Find where the given text appears and provide that cell's center as [X, Y] coordinate. 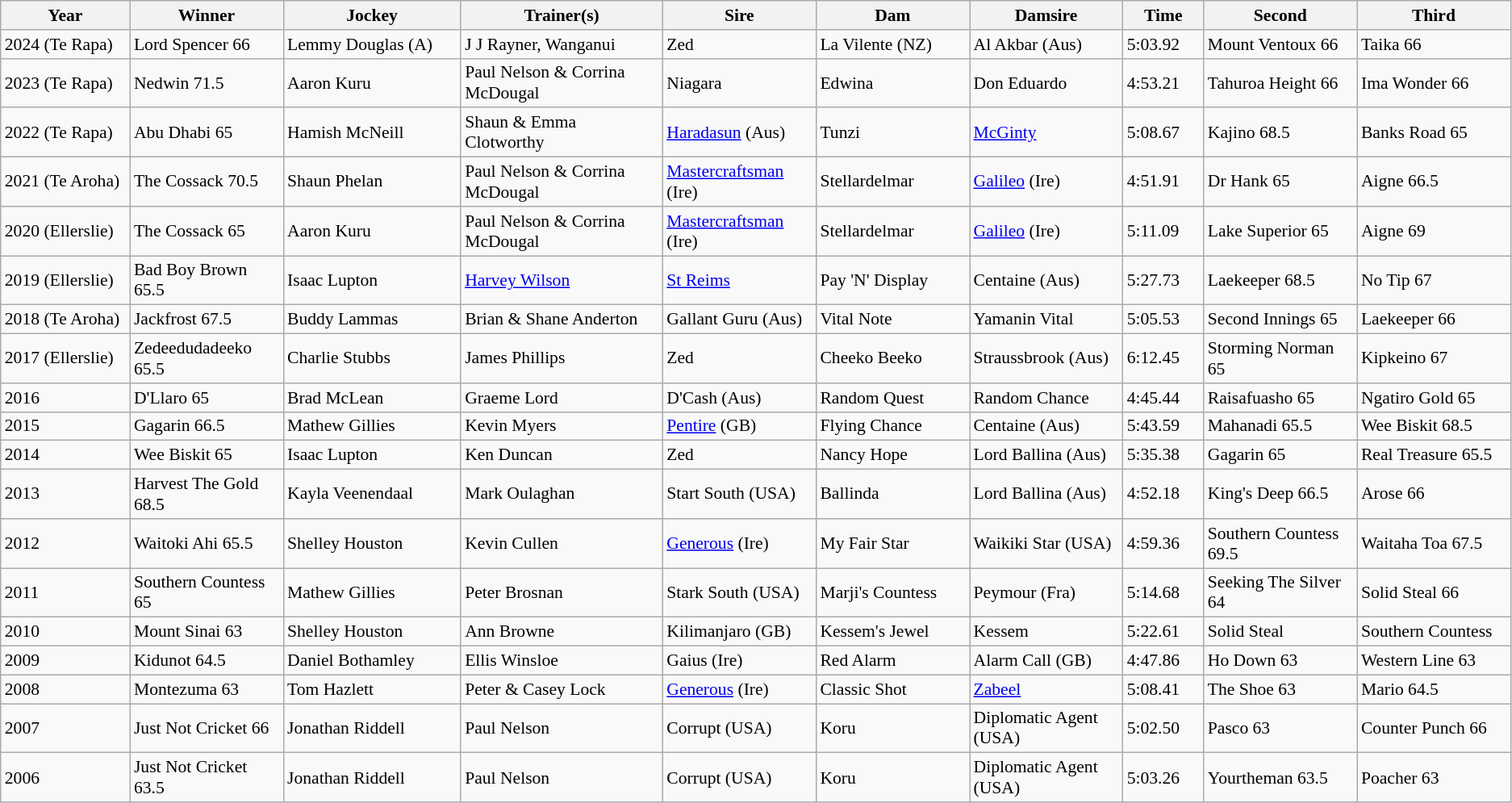
King's Deep 66.5 [1280, 494]
Solid Steal 66 [1434, 592]
Gagarin 66.5 [207, 426]
Pasco 63 [1280, 728]
Kipkeino 67 [1434, 358]
Just Not Cricket 66 [207, 728]
2010 [65, 632]
2018 (Te Aroha) [65, 320]
2014 [65, 455]
Time [1163, 15]
Niagara [739, 82]
J J Rayner, Wanganui [562, 44]
Gaius (Ire) [739, 661]
Daniel Bothamley [372, 661]
Bad Boy Brown 65.5 [207, 281]
Red Alarm [892, 661]
Cheeko Beeko [892, 358]
Ken Duncan [562, 455]
Ann Browne [562, 632]
Waitoki Ahi 65.5 [207, 544]
Yourtheman 63.5 [1280, 778]
Western Line 63 [1434, 661]
Damsire [1046, 15]
Peter Brosnan [562, 592]
Mount Ventoux 66 [1280, 44]
6:12.45 [1163, 358]
Gallant Guru (Aus) [739, 320]
Waikiki Star (USA) [1046, 544]
Banks Road 65 [1434, 132]
5:03.26 [1163, 778]
5:43.59 [1163, 426]
Mario 64.5 [1434, 689]
Aigne 66.5 [1434, 182]
Kevin Cullen [562, 544]
Laekeeper 66 [1434, 320]
Wee Biskit 68.5 [1434, 426]
Raisafuasho 65 [1280, 398]
Tahuroa Height 66 [1280, 82]
5:08.67 [1163, 132]
Random Chance [1046, 398]
No Tip 67 [1434, 281]
Arose 66 [1434, 494]
4:52.18 [1163, 494]
Solid Steal [1280, 632]
4:53.21 [1163, 82]
Zabeel [1046, 689]
2011 [65, 592]
Random Quest [892, 398]
Brian & Shane Anderton [562, 320]
5:22.61 [1163, 632]
Southern Countess 65 [207, 592]
Brad McLean [372, 398]
Lord Spencer 66 [207, 44]
4:45.44 [1163, 398]
Storming Norman 65 [1280, 358]
Dr Hank 65 [1280, 182]
Harvest The Gold 68.5 [207, 494]
2012 [65, 544]
Pentire (GB) [739, 426]
Nedwin 71.5 [207, 82]
Nancy Hope [892, 455]
Shaun Phelan [372, 182]
St Reims [739, 281]
Second Innings 65 [1280, 320]
Southern Countess 69.5 [1280, 544]
Pay 'N' Display [892, 281]
Wee Biskit 65 [207, 455]
Edwina [892, 82]
4:59.36 [1163, 544]
Don Eduardo [1046, 82]
D'Cash (Aus) [739, 398]
Flying Chance [892, 426]
Abu Dhabi 65 [207, 132]
Tunzi [892, 132]
The Shoe 63 [1280, 689]
Peymour (Fra) [1046, 592]
Kidunot 64.5 [207, 661]
The Cossack 70.5 [207, 182]
Mahanadi 65.5 [1280, 426]
2019 (Ellerslie) [65, 281]
2017 (Ellerslie) [65, 358]
Real Treasure 65.5 [1434, 455]
2024 (Te Rapa) [65, 44]
Ho Down 63 [1280, 661]
Kevin Myers [562, 426]
D'Llaro 65 [207, 398]
Vital Note [892, 320]
La Vilente (NZ) [892, 44]
Southern Countess [1434, 632]
5:27.73 [1163, 281]
The Cossack 65 [207, 231]
Poacher 63 [1434, 778]
Mount Sinai 63 [207, 632]
Kayla Veenendaal [372, 494]
Mark Oulaghan [562, 494]
4:51.91 [1163, 182]
Ngatiro Gold 65 [1434, 398]
Zedeedudadeeko 65.5 [207, 358]
Waitaha Toa 67.5 [1434, 544]
2023 (Te Rapa) [65, 82]
Jackfrost 67.5 [207, 320]
2013 [65, 494]
Peter & Casey Lock [562, 689]
2008 [65, 689]
Straussbrook (Aus) [1046, 358]
My Fair Star [892, 544]
Third [1434, 15]
2020 (Ellerslie) [65, 231]
Ellis Winsloe [562, 661]
Ima Wonder 66 [1434, 82]
Graeme Lord [562, 398]
Trainer(s) [562, 15]
Taika 66 [1434, 44]
Ballinda [892, 494]
Laekeeper 68.5 [1280, 281]
5:08.41 [1163, 689]
5:11.09 [1163, 231]
2021 (Te Aroha) [65, 182]
2015 [65, 426]
Charlie Stubbs [372, 358]
Second [1280, 15]
Tom Hazlett [372, 689]
Stark South (USA) [739, 592]
Classic Shot [892, 689]
Kajino 68.5 [1280, 132]
James Phillips [562, 358]
Montezuma 63 [207, 689]
Dam [892, 15]
2022 (Te Rapa) [65, 132]
Sire [739, 15]
2006 [65, 778]
Yamanin Vital [1046, 320]
Harvey Wilson [562, 281]
Kilimanjaro (GB) [739, 632]
5:02.50 [1163, 728]
Buddy Lammas [372, 320]
Just Not Cricket 63.5 [207, 778]
Seeking The Silver 64 [1280, 592]
5:03.92 [1163, 44]
2007 [65, 728]
5:14.68 [1163, 592]
Alarm Call (GB) [1046, 661]
Lemmy Douglas (A) [372, 44]
5:05.53 [1163, 320]
Year [65, 15]
Lake Superior 65 [1280, 231]
Gagarin 65 [1280, 455]
5:35.38 [1163, 455]
Hamish McNeill [372, 132]
McGinty [1046, 132]
2009 [65, 661]
Kessem's Jewel [892, 632]
Aigne 69 [1434, 231]
Jockey [372, 15]
Kessem [1046, 632]
Shaun & Emma Clotworthy [562, 132]
2016 [65, 398]
Haradasun (Aus) [739, 132]
Winner [207, 15]
Marji's Countess [892, 592]
Counter Punch 66 [1434, 728]
Start South (USA) [739, 494]
4:47.86 [1163, 661]
Al Akbar (Aus) [1046, 44]
